Locate the cell with the specified text and output its [X, Y] center coordinate. 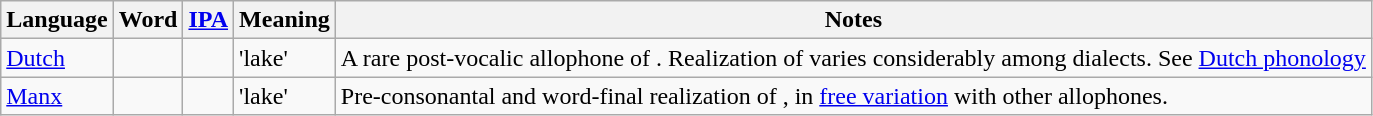
A rare post-vocalic allophone of . Realization of varies considerably among dialects. See Dutch phonology [853, 58]
Manx [57, 96]
IPA [208, 20]
Meaning [285, 20]
Dutch [57, 58]
Language [57, 20]
Notes [853, 20]
Word [148, 20]
Pre-consonantal and word-final realization of , in free variation with other allophones. [853, 96]
